Determine the [x, y] coordinate at the center of the cell enclosing the given text.  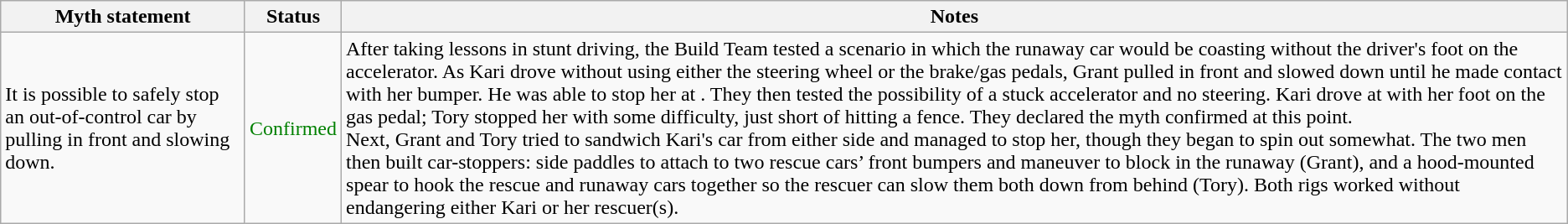
It is possible to safely stop an out-of-control car by pulling in front and slowing down. [123, 128]
Status [293, 17]
Notes [955, 17]
Confirmed [293, 128]
Myth statement [123, 17]
